Identify which cell holds the provided text, then report its (X, Y) central coordinate. 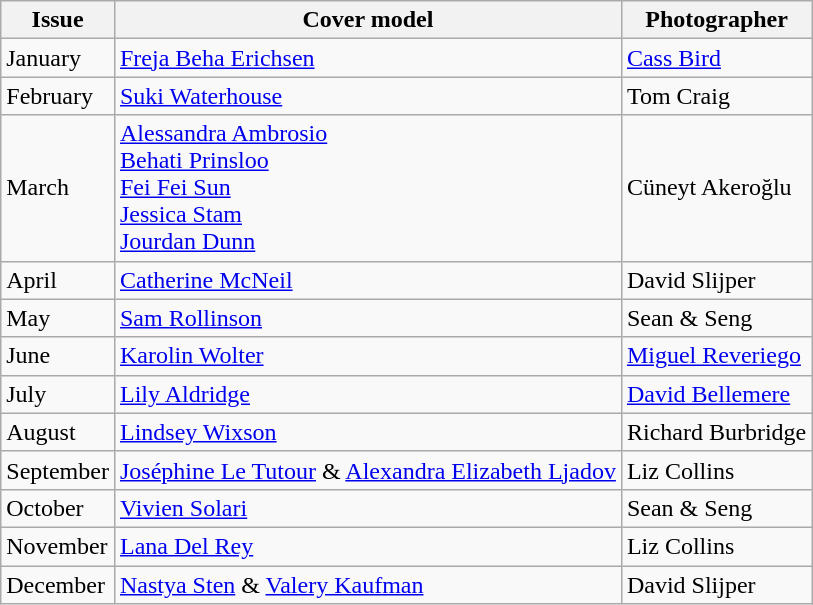
Richard Burbridge (716, 432)
October (58, 508)
Karolin Wolter (368, 356)
December (58, 585)
Lana Del Rey (368, 546)
Nastya Sten & Valery Kaufman (368, 585)
Cover model (368, 20)
March (58, 188)
Tom Craig (716, 96)
Photographer (716, 20)
June (58, 356)
David Bellemere (716, 394)
Lily Aldridge (368, 394)
Catherine McNeil (368, 280)
Suki Waterhouse (368, 96)
February (58, 96)
May (58, 318)
July (58, 394)
January (58, 58)
August (58, 432)
Lindsey Wixson (368, 432)
November (58, 546)
Cüneyt Akeroğlu (716, 188)
Cass Bird (716, 58)
Joséphine Le Tutour & Alexandra Elizabeth Ljadov (368, 470)
Alessandra AmbrosioBehati PrinslooFei Fei SunJessica StamJourdan Dunn (368, 188)
Freja Beha Erichsen (368, 58)
Sam Rollinson (368, 318)
Vivien Solari (368, 508)
Issue (58, 20)
April (58, 280)
Miguel Reveriego (716, 356)
September (58, 470)
